Provide the [x, y] coordinate of the cell's center where the given text is located.  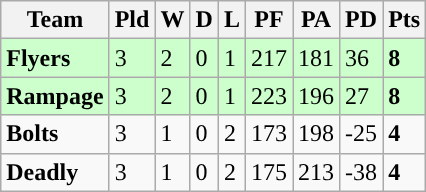
Flyers [55, 58]
Bolts [55, 134]
173 [268, 134]
181 [316, 58]
175 [268, 172]
217 [268, 58]
213 [316, 172]
PA [316, 20]
PD [362, 20]
Pts [404, 20]
Pld [132, 20]
198 [316, 134]
-38 [362, 172]
-25 [362, 134]
Deadly [55, 172]
36 [362, 58]
PF [268, 20]
196 [316, 96]
Team [55, 20]
L [232, 20]
W [172, 20]
223 [268, 96]
Rampage [55, 96]
27 [362, 96]
D [204, 20]
